Output the (x, y) coordinate of the center of the cell containing the given text.  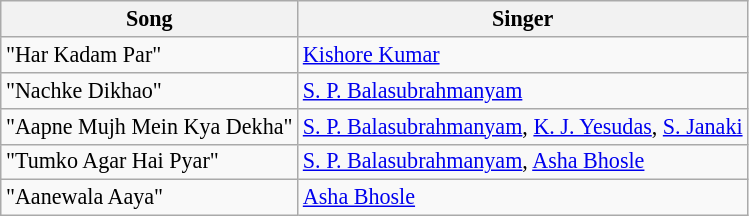
S. P. Balasubrahmanyam, Asha Bhosle (523, 162)
Song (150, 18)
S. P. Balasubrahmanyam, K. J. Yesudas, S. Janaki (523, 126)
Kishore Kumar (523, 54)
"Tumko Agar Hai Pyar" (150, 162)
Asha Bhosle (523, 198)
"Nachke Dikhao" (150, 90)
S. P. Balasubrahmanyam (523, 90)
Singer (523, 18)
"Aapne Mujh Mein Kya Dekha" (150, 126)
"Aanewala Aaya" (150, 198)
"Har Kadam Par" (150, 54)
